Identify which cell holds the provided text, then report its [X, Y] central coordinate. 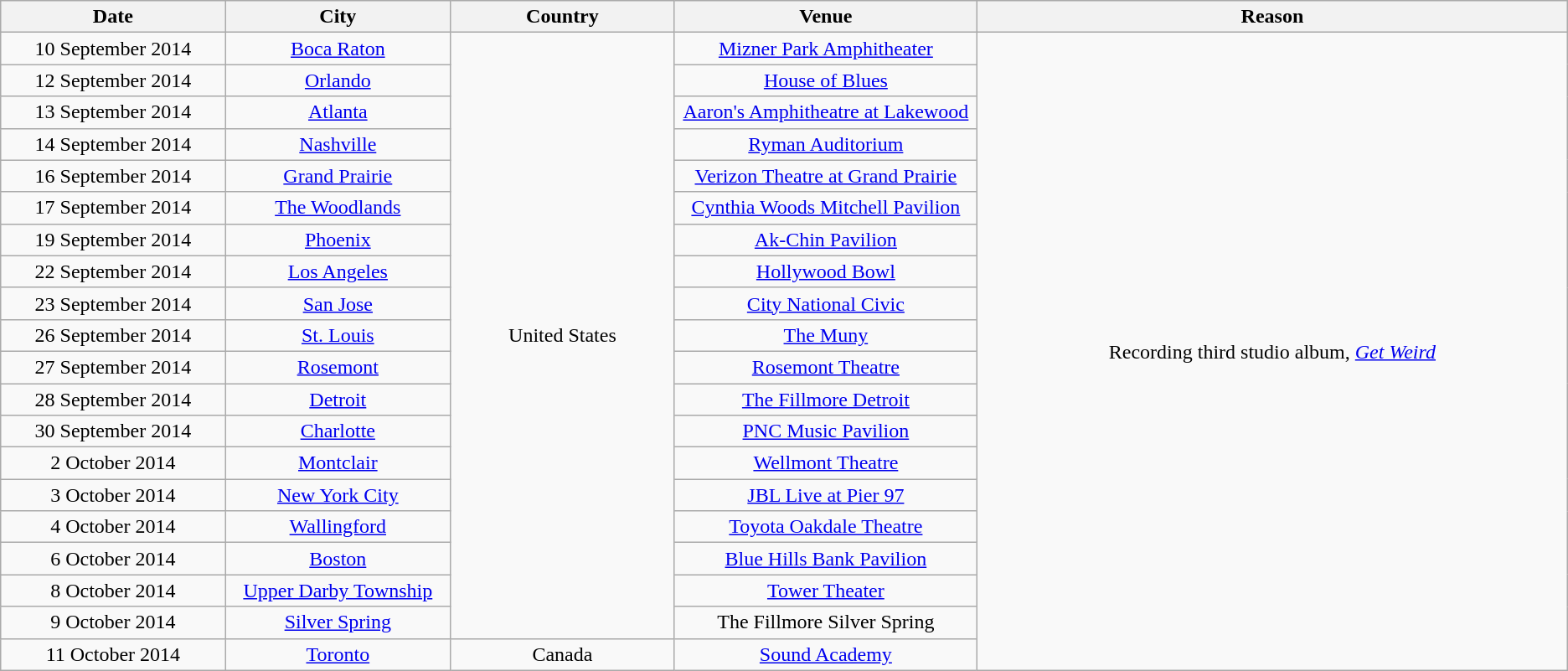
Boston [338, 559]
26 September 2014 [113, 335]
13 September 2014 [113, 112]
Nashville [338, 144]
22 September 2014 [113, 271]
Boca Raton [338, 49]
11 October 2014 [113, 654]
12 September 2014 [113, 80]
Wellmont Theatre [826, 463]
Sound Academy [826, 654]
St. Louis [338, 335]
27 September 2014 [113, 367]
4 October 2014 [113, 527]
Date [113, 17]
Mizner Park Amphitheater [826, 49]
16 September 2014 [113, 176]
Toronto [338, 654]
2 October 2014 [113, 463]
Montclair [338, 463]
Venue [826, 17]
Recording third studio album, Get Weird [1273, 352]
14 September 2014 [113, 144]
Rosemont Theatre [826, 367]
City [338, 17]
28 September 2014 [113, 400]
Rosemont [338, 367]
San Jose [338, 303]
The Woodlands [338, 208]
Ryman Auditorium [826, 144]
Los Angeles [338, 271]
Verizon Theatre at Grand Prairie [826, 176]
Toyota Oakdale Theatre [826, 527]
The Muny [826, 335]
9 October 2014 [113, 622]
Atlanta [338, 112]
PNC Music Pavilion [826, 431]
Blue Hills Bank Pavilion [826, 559]
Tower Theater [826, 591]
The Fillmore Detroit [826, 400]
New York City [338, 495]
Reason [1273, 17]
JBL Live at Pier 97 [826, 495]
Aaron's Amphitheatre at Lakewood [826, 112]
Orlando [338, 80]
8 October 2014 [113, 591]
City National Civic [826, 303]
3 October 2014 [113, 495]
19 September 2014 [113, 240]
10 September 2014 [113, 49]
30 September 2014 [113, 431]
23 September 2014 [113, 303]
Phoenix [338, 240]
United States [563, 335]
House of Blues [826, 80]
The Fillmore Silver Spring [826, 622]
17 September 2014 [113, 208]
Country [563, 17]
Hollywood Bowl [826, 271]
Detroit [338, 400]
6 October 2014 [113, 559]
Canada [563, 654]
Cynthia Woods Mitchell Pavilion [826, 208]
Upper Darby Township [338, 591]
Ak-Chin Pavilion [826, 240]
Grand Prairie [338, 176]
Charlotte [338, 431]
Wallingford [338, 527]
Silver Spring [338, 622]
